Capture the cell that displays the provided text and extract its (X, Y) central coordinate. 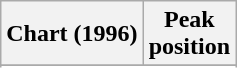
Peakposition (189, 34)
Chart (1996) (72, 34)
